Determine the [x, y] coordinate at the center of the cell enclosing the given text.  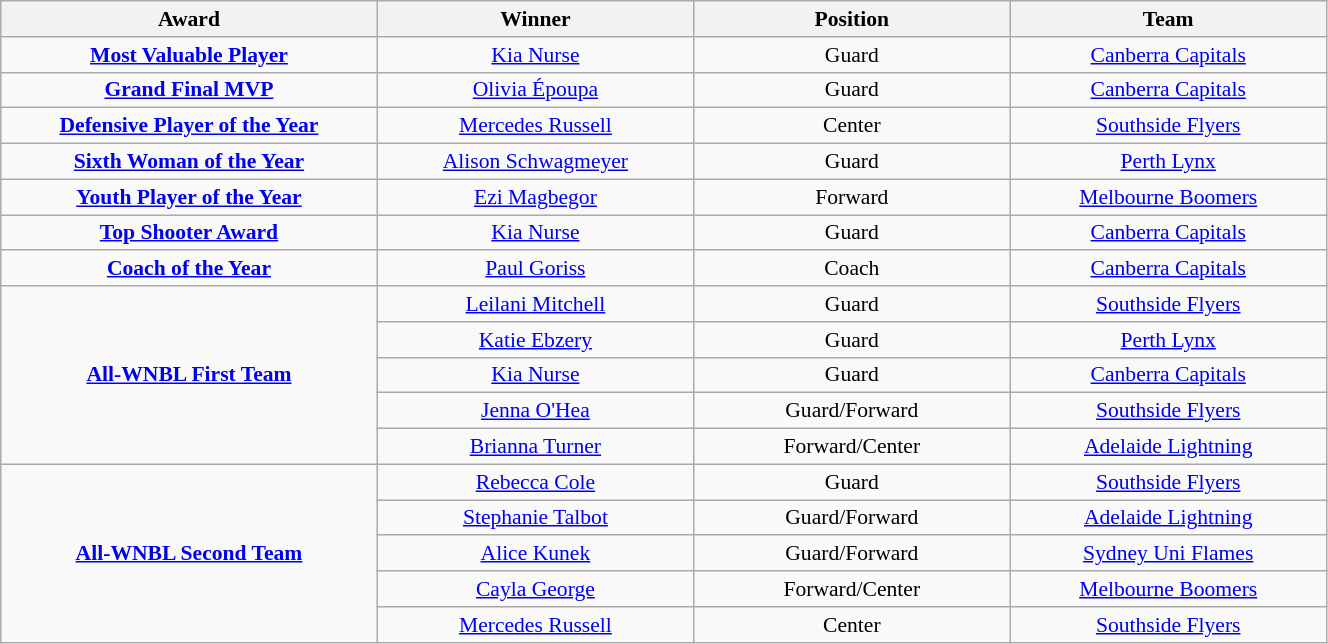
Ezi Magbegor [535, 197]
Stephanie Talbot [535, 518]
Sydney Uni Flames [1168, 554]
Sixth Woman of the Year [189, 162]
Paul Goriss [535, 269]
Alison Schwagmeyer [535, 162]
Coach [852, 269]
Team [1168, 19]
Most Valuable Player [189, 55]
Brianna Turner [535, 447]
Jenna O'Hea [535, 411]
Defensive Player of the Year [189, 126]
Position [852, 19]
Winner [535, 19]
Rebecca Cole [535, 482]
Top Shooter Award [189, 233]
All-WNBL First Team [189, 375]
Olivia Époupa [535, 90]
All-WNBL Second Team [189, 553]
Alice Kunek [535, 554]
Grand Final MVP [189, 90]
Katie Ebzery [535, 340]
Youth Player of the Year [189, 197]
Award [189, 19]
Leilani Mitchell [535, 304]
Coach of the Year [189, 269]
Cayla George [535, 589]
Forward [852, 197]
